From the cell containing the given text, extract its center point as (X, Y) coordinate. 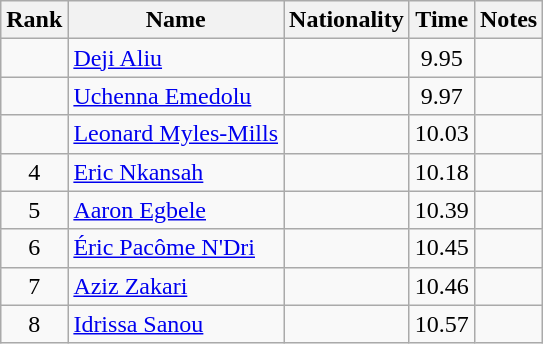
Aziz Zakari (176, 286)
9.95 (442, 58)
Idrissa Sanou (176, 324)
7 (34, 286)
9.97 (442, 96)
6 (34, 248)
Rank (34, 20)
10.03 (442, 134)
10.45 (442, 248)
Eric Nkansah (176, 172)
8 (34, 324)
5 (34, 210)
Nationality (347, 20)
Name (176, 20)
Time (442, 20)
Uchenna Emedolu (176, 96)
4 (34, 172)
Aaron Egbele (176, 210)
Deji Aliu (176, 58)
10.18 (442, 172)
Éric Pacôme N'Dri (176, 248)
10.57 (442, 324)
10.46 (442, 286)
10.39 (442, 210)
Leonard Myles-Mills (176, 134)
Notes (508, 20)
